Output the [X, Y] coordinate of the center of the cell containing the given text.  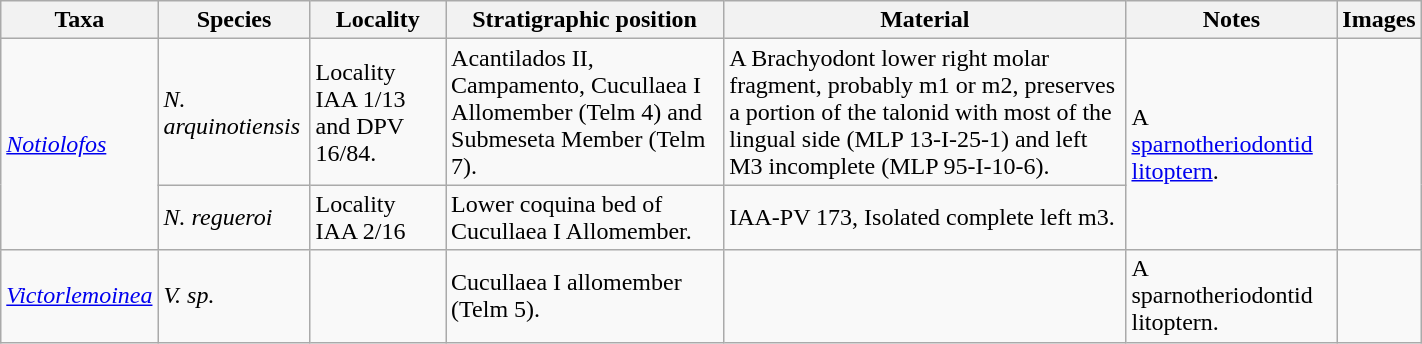
Notes [1232, 20]
Stratigraphic position [585, 20]
Species [234, 20]
Images [1379, 20]
Acantilados II, Campamento, Cucullaea I Allomember (Telm 4) and Submeseta Member (Telm 7). [585, 112]
N. regueroi [234, 218]
Notiolofos [80, 144]
Locality [378, 20]
Lower coquina bed of Cucullaea I Allomember. [585, 218]
V. sp. [234, 296]
Locality IAA 2/16 [378, 218]
Material [925, 20]
Taxa [80, 20]
Cucullaea I allomember (Telm 5). [585, 296]
N. arquinotiensis [234, 112]
Victorlemoinea [80, 296]
IAA-PV 173, Isolated complete left m3. [925, 218]
Locality IAA 1/13 and DPV 16/84. [378, 112]
